Locate the cell with the specified text and output its (x, y) center coordinate. 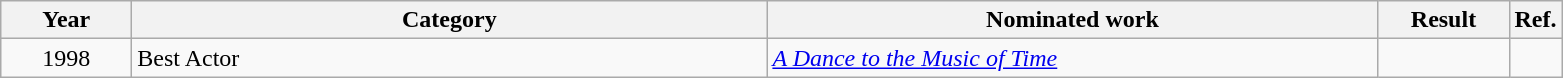
Nominated work (1072, 20)
Year (66, 20)
Ref. (1536, 20)
Category (450, 20)
1998 (66, 58)
Best Actor (450, 58)
A Dance to the Music of Time (1072, 58)
Result (1444, 20)
